Scan for the cell matching the given text and deliver its (X, Y) coordinate at center. 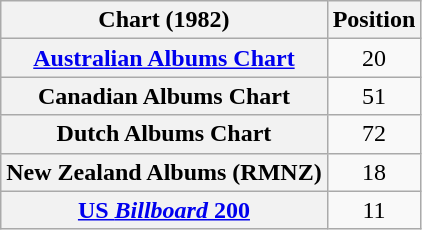
18 (374, 172)
Canadian Albums Chart (164, 96)
Australian Albums Chart (164, 58)
72 (374, 134)
51 (374, 96)
11 (374, 210)
20 (374, 58)
Chart (1982) (164, 20)
Position (374, 20)
US Billboard 200 (164, 210)
New Zealand Albums (RMNZ) (164, 172)
Dutch Albums Chart (164, 134)
